Capture the cell that displays the provided text and extract its (X, Y) central coordinate. 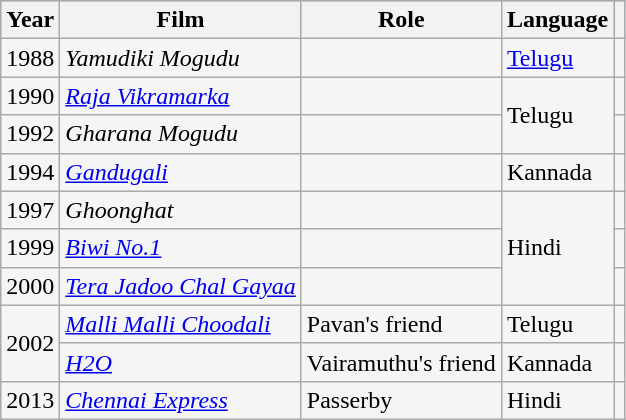
Year (30, 20)
2013 (30, 400)
Passerby (401, 400)
Ghoonghat (181, 210)
Tera Jadoo Chal Gayaa (181, 286)
Yamudiki Mogudu (181, 58)
Film (181, 20)
Gandugali (181, 172)
Biwi No.1 (181, 248)
Malli Malli Choodali (181, 324)
1999 (30, 248)
2002 (30, 343)
1997 (30, 210)
1992 (30, 134)
Raja Vikramarka (181, 96)
Gharana Mogudu (181, 134)
1994 (30, 172)
Chennai Express (181, 400)
Pavan's friend (401, 324)
Vairamuthu's friend (401, 362)
1988 (30, 58)
H2O (181, 362)
Language (557, 20)
Role (401, 20)
2000 (30, 286)
1990 (30, 96)
